Find where the given text appears and provide that cell's center as (X, Y) coordinate. 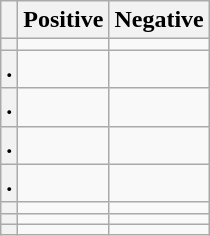
Negative (159, 20)
Positive (64, 20)
